Capture the cell that displays the provided text and extract its [X, Y] central coordinate. 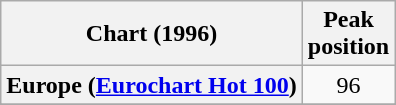
Europe (Eurochart Hot 100) [152, 85]
Peakposition [348, 34]
Chart (1996) [152, 34]
96 [348, 85]
